Determine the (X, Y) coordinate at the center of the cell enclosing the given text.  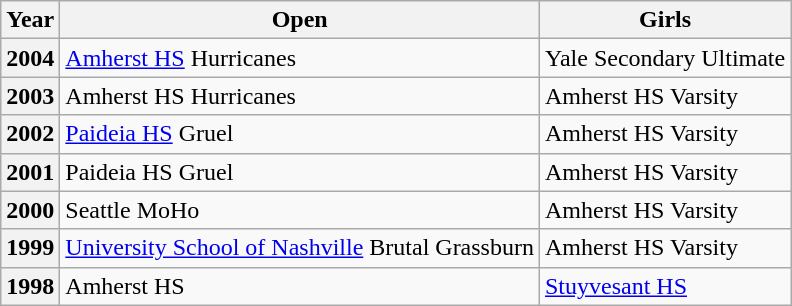
Girls (664, 20)
2004 (30, 58)
Amherst HS (300, 286)
2001 (30, 172)
Open (300, 20)
2003 (30, 96)
Stuyvesant HS (664, 286)
1998 (30, 286)
Year (30, 20)
Yale Secondary Ultimate (664, 58)
2002 (30, 134)
Seattle MoHo (300, 210)
2000 (30, 210)
University School of Nashville Brutal Grassburn (300, 248)
1999 (30, 248)
